Determine the [x, y] coordinate at the center of the cell enclosing the given text.  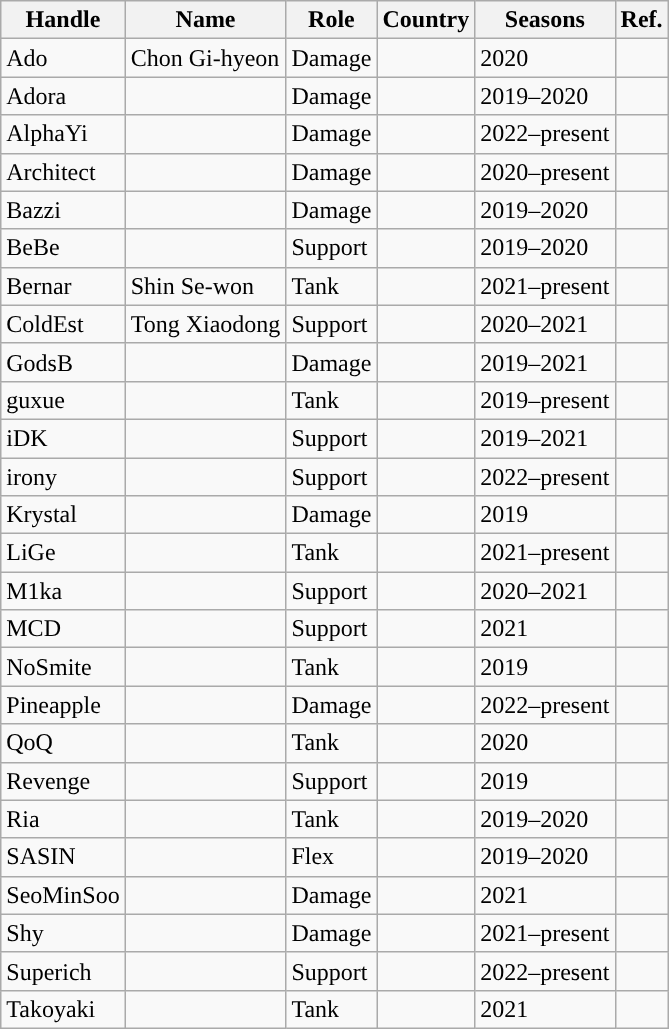
NoSmite [63, 667]
AlphaYi [63, 134]
LiGe [63, 553]
Seasons [545, 20]
ColdEst [63, 324]
iDK [63, 438]
Shin Se-won [206, 286]
Takoyaki [63, 1009]
Adora [63, 96]
guxue [63, 400]
Ref. [642, 20]
SASIN [63, 857]
Country [426, 20]
M1ka [63, 591]
irony [63, 477]
Architect [63, 172]
Flex [332, 857]
Pineapple [63, 705]
2019–present [545, 400]
Role [332, 20]
Superich [63, 971]
Chon Gi-hyeon [206, 58]
QoQ [63, 743]
GodsB [63, 362]
Ado [63, 58]
Bazzi [63, 210]
SeoMinSoo [63, 895]
Handle [63, 20]
Bernar [63, 286]
Name [206, 20]
Tong Xiaodong [206, 324]
Krystal [63, 515]
Revenge [63, 781]
Shy [63, 933]
MCD [63, 629]
BeBe [63, 248]
Ria [63, 819]
2020–present [545, 172]
